For the text-containing cell, return its midpoint in (x, y) coordinate format. 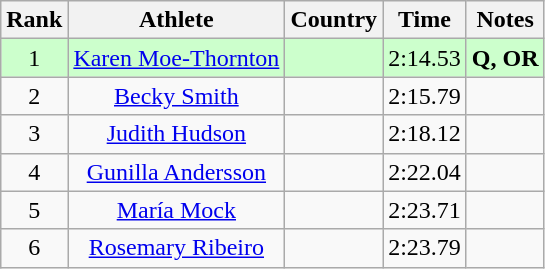
Gunilla Andersson (176, 172)
Karen Moe-Thornton (176, 58)
Athlete (176, 20)
5 (34, 210)
2:23.79 (425, 248)
Country (334, 20)
María Mock (176, 210)
Rank (34, 20)
2:15.79 (425, 96)
3 (34, 134)
2:23.71 (425, 210)
2:14.53 (425, 58)
Q, OR (505, 58)
Rosemary Ribeiro (176, 248)
6 (34, 248)
2 (34, 96)
Becky Smith (176, 96)
Notes (505, 20)
Judith Hudson (176, 134)
Time (425, 20)
2:18.12 (425, 134)
4 (34, 172)
2:22.04 (425, 172)
1 (34, 58)
